Detect which cell encompasses the target text, then output its (x, y) center coordinate. 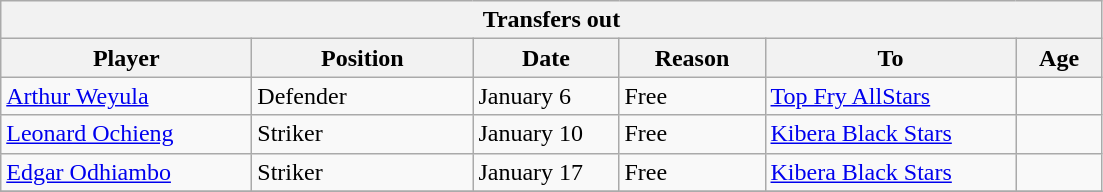
January 6 (546, 96)
January 10 (546, 134)
Defender (362, 96)
Transfers out (552, 20)
To (890, 58)
January 17 (546, 172)
Age (1059, 58)
Arthur Weyula (126, 96)
Edgar Odhiambo (126, 172)
Date (546, 58)
Position (362, 58)
Top Fry AllStars (890, 96)
Reason (692, 58)
Player (126, 58)
Leonard Ochieng (126, 134)
